From the cell containing the given text, extract its center point as [X, Y] coordinate. 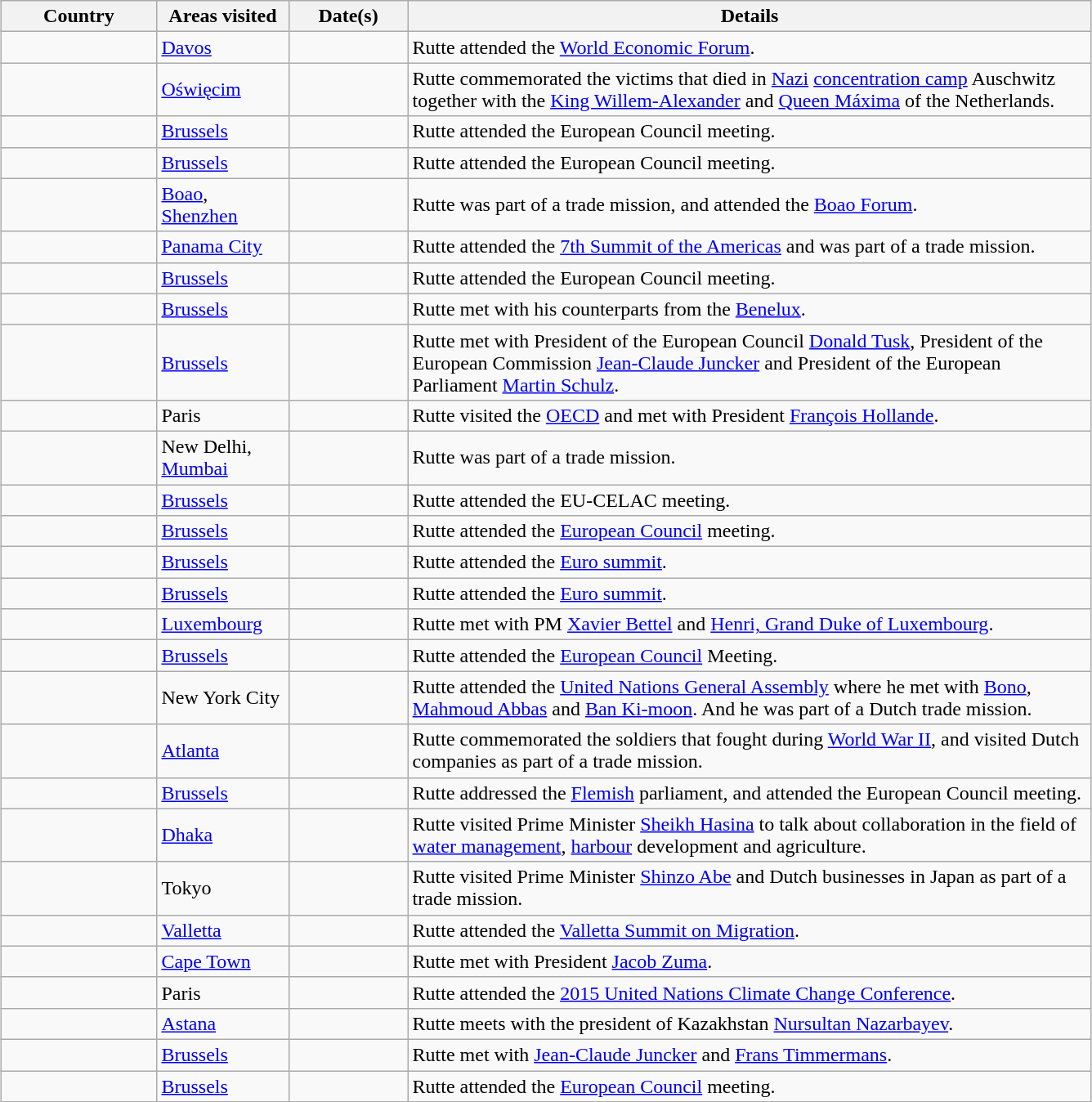
Rutte met with PM Xavier Bettel and Henri, Grand Duke of Luxembourg. [750, 625]
Cape Town [222, 961]
Rutte met with Jean-Claude Juncker and Frans Timmermans. [750, 1055]
Rutte addressed the Flemish parliament, and attended the European Council meeting. [750, 793]
Rutte met with President Jacob Zuma. [750, 961]
Valletta [222, 930]
Rutte visited Prime Minister Shinzo Abe and Dutch businesses in Japan as part of a trade mission. [750, 888]
Rutte attended the Valletta Summit on Migration. [750, 930]
Boao, Shenzhen [222, 204]
Rutte was part of a trade mission. [750, 458]
Atlanta [222, 750]
Rutte attended the 7th Summit of the Americas and was part of a trade mission. [750, 247]
Rutte attended the United Nations General Assembly where he met with Bono, Mahmoud Abbas and Ban Ki-moon. And he was part of a Dutch trade mission. [750, 698]
Rutte visited the OECD and met with President François Hollande. [750, 415]
Rutte attended the World Economic Forum. [750, 47]
Oświęcim [222, 90]
Astana [222, 1024]
Rutte attended the 2015 United Nations Climate Change Conference. [750, 992]
Rutte was part of a trade mission, and attended the Boao Forum. [750, 204]
Rutte visited Prime Minister Sheikh Hasina to talk about collaboration in the field of water management, harbour development and agriculture. [750, 835]
Areas visited [222, 16]
Country [78, 16]
New York City [222, 698]
Davos [222, 47]
Rutte attended the European Council Meeting. [750, 656]
Rutte attended the EU-CELAC meeting. [750, 499]
Rutte meets with the president of Kazakhstan Nursultan Nazarbayev. [750, 1024]
New Delhi, Mumbai [222, 458]
Dhaka [222, 835]
Panama City [222, 247]
Details [750, 16]
Luxembourg [222, 625]
Rutte commemorated the soldiers that fought during World War II, and visited Dutch companies as part of a trade mission. [750, 750]
Date(s) [348, 16]
Rutte met with his counterparts from the Benelux. [750, 309]
Tokyo [222, 888]
